Identify which cell holds the provided text, then report its [X, Y] central coordinate. 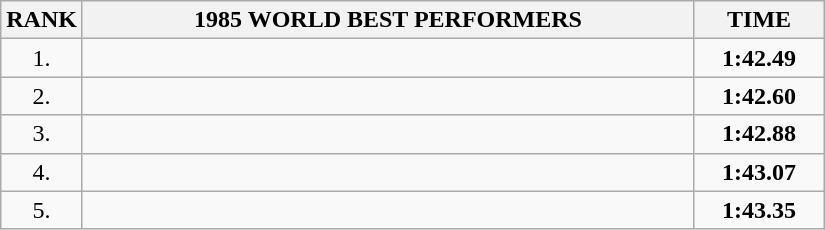
1:42.60 [760, 96]
1. [42, 58]
4. [42, 172]
1985 WORLD BEST PERFORMERS [388, 20]
1:43.35 [760, 210]
3. [42, 134]
2. [42, 96]
1:43.07 [760, 172]
1:42.88 [760, 134]
TIME [760, 20]
RANK [42, 20]
1:42.49 [760, 58]
5. [42, 210]
